Provide the (x, y) coordinate of the cell's center where the given text is located.  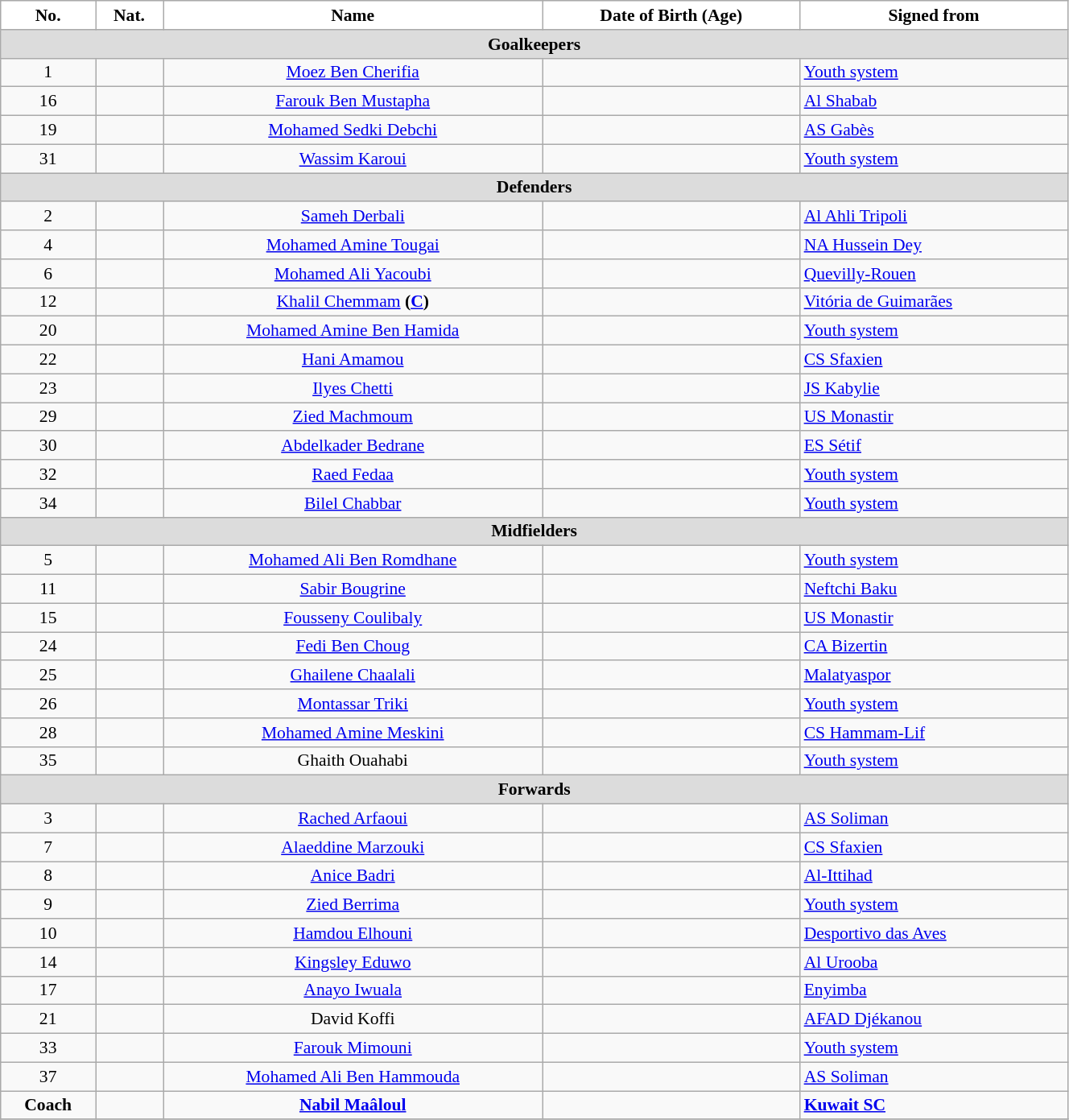
25 (48, 676)
11 (48, 589)
Desportivo das Aves (934, 933)
CS Hammam-Lif (934, 733)
9 (48, 905)
Nabil Maâloul (353, 1106)
Mohamed Ali Ben Romdhane (353, 560)
37 (48, 1077)
24 (48, 647)
Vitória de Guimarães (934, 302)
Fousseny Coulibaly (353, 618)
22 (48, 360)
Signed from (934, 15)
31 (48, 159)
Defenders (534, 188)
Zied Berrima (353, 905)
32 (48, 474)
12 (48, 302)
8 (48, 876)
Mohamed Amine Tougai (353, 245)
17 (48, 990)
34 (48, 503)
Abdelkader Bedrane (353, 446)
15 (48, 618)
No. (48, 15)
16 (48, 101)
10 (48, 933)
19 (48, 130)
Alaeddine Marzouki (353, 847)
Al Urooba (934, 962)
4 (48, 245)
Montassar Triki (353, 704)
Raed Fedaa (353, 474)
AFAD Djékanou (934, 1019)
Sameh Derbali (353, 217)
Fedi Ben Choug (353, 647)
29 (48, 417)
Al Ahli Tripoli (934, 217)
Anice Badri (353, 876)
Kuwait SC (934, 1106)
33 (48, 1048)
Neftchi Baku (934, 589)
Farouk Mimouni (353, 1048)
Name (353, 15)
Mohamed Sedki Debchi (353, 130)
NA Hussein Dey (934, 245)
CA Bizertin (934, 647)
1 (48, 72)
5 (48, 560)
7 (48, 847)
Midfielders (534, 531)
Wassim Karoui (353, 159)
Mohamed Amine Ben Hamida (353, 331)
Kingsley Eduwo (353, 962)
Mohamed Amine Meskini (353, 733)
Malatyaspor (934, 676)
Al-Ittihad (934, 876)
Moez Ben Cherifia (353, 72)
Khalil Chemmam (C) (353, 302)
Ghaith Ouahabi (353, 761)
Goalkeepers (534, 44)
28 (48, 733)
2 (48, 217)
AS Gabès (934, 130)
Quevilly-Rouen (934, 274)
Bilel Chabbar (353, 503)
Date of Birth (Age) (671, 15)
26 (48, 704)
Nat. (130, 15)
Forwards (534, 790)
30 (48, 446)
Hamdou Elhouni (353, 933)
JS Kabylie (934, 388)
Al Shabab (934, 101)
Farouk Ben Mustapha (353, 101)
20 (48, 331)
Rached Arfaoui (353, 819)
Zied Machmoum (353, 417)
Sabir Bougrine (353, 589)
23 (48, 388)
21 (48, 1019)
Ilyes Chetti (353, 388)
Hani Amamou (353, 360)
3 (48, 819)
Coach (48, 1106)
Mohamed Ali Yacoubi (353, 274)
Ghailene Chaalali (353, 676)
35 (48, 761)
6 (48, 274)
Enyimba (934, 990)
14 (48, 962)
Anayo Iwuala (353, 990)
David Koffi (353, 1019)
Mohamed Ali Ben Hammouda (353, 1077)
ES Sétif (934, 446)
